Extract the (x, y) coordinate from the center of the cell holding the provided text.  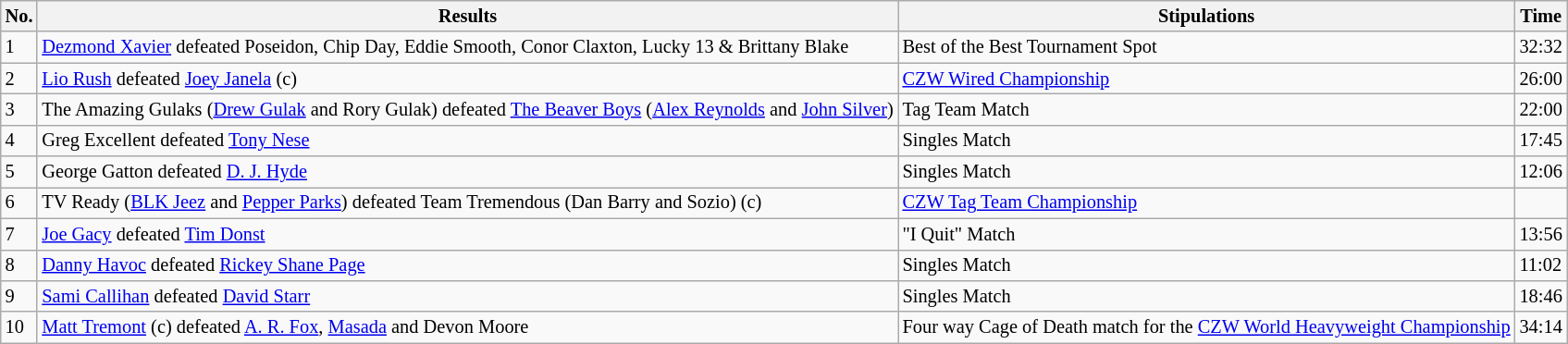
8 (19, 265)
34:14 (1541, 327)
12:06 (1541, 172)
Time (1541, 16)
George Gatton defeated D. J. Hyde (467, 172)
1 (19, 47)
Sami Callihan defeated David Starr (467, 296)
Matt Tremont (c) defeated A. R. Fox, Masada and Devon Moore (467, 327)
Dezmond Xavier defeated Poseidon, Chip Day, Eddie Smooth, Conor Claxton, Lucky 13 & Brittany Blake (467, 47)
Best of the Best Tournament Spot (1206, 47)
6 (19, 203)
18:46 (1541, 296)
Danny Havoc defeated Rickey Shane Page (467, 265)
10 (19, 327)
22:00 (1541, 109)
Greg Excellent defeated Tony Nese (467, 141)
9 (19, 296)
No. (19, 16)
CZW Wired Championship (1206, 79)
26:00 (1541, 79)
Lio Rush defeated Joey Janela (c) (467, 79)
5 (19, 172)
TV Ready (BLK Jeez and Pepper Parks) defeated Team Tremendous (Dan Barry and Sozio) (c) (467, 203)
Joe Gacy defeated Tim Donst (467, 234)
Results (467, 16)
"I Quit" Match (1206, 234)
32:32 (1541, 47)
CZW Tag Team Championship (1206, 203)
4 (19, 141)
3 (19, 109)
17:45 (1541, 141)
13:56 (1541, 234)
Four way Cage of Death match for the CZW World Heavyweight Championship (1206, 327)
Tag Team Match (1206, 109)
The Amazing Gulaks (Drew Gulak and Rory Gulak) defeated The Beaver Boys (Alex Reynolds and John Silver) (467, 109)
Stipulations (1206, 16)
11:02 (1541, 265)
2 (19, 79)
7 (19, 234)
